Scan for the cell matching the given text and deliver its [x, y] coordinate at center. 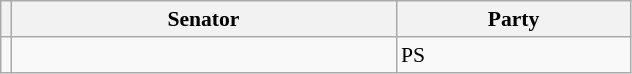
Senator [204, 19]
Party [514, 19]
PS [514, 55]
